Provide the [x, y] coordinate of the cell's center where the given text is located.  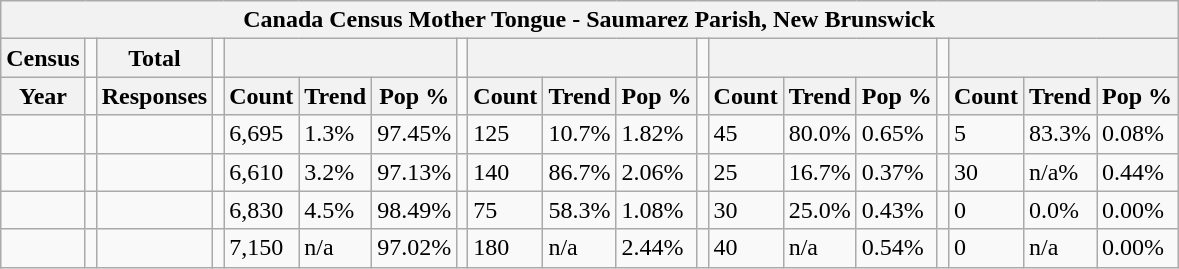
0.54% [896, 248]
Responses [154, 96]
45 [746, 134]
97.13% [414, 172]
6,695 [262, 134]
1.3% [336, 134]
Year [43, 96]
0.37% [896, 172]
Total [154, 58]
0.43% [896, 210]
4.5% [336, 210]
2.44% [656, 248]
25.0% [820, 210]
1.08% [656, 210]
5 [986, 134]
16.7% [820, 172]
80.0% [820, 134]
0.65% [896, 134]
25 [746, 172]
97.02% [414, 248]
n/a% [1060, 172]
Census [43, 58]
3.2% [336, 172]
6,830 [262, 210]
83.3% [1060, 134]
180 [506, 248]
6,610 [262, 172]
140 [506, 172]
97.45% [414, 134]
2.06% [656, 172]
58.3% [580, 210]
0.44% [1136, 172]
125 [506, 134]
10.7% [580, 134]
0.08% [1136, 134]
86.7% [580, 172]
Canada Census Mother Tongue - Saumarez Parish, New Brunswick [590, 20]
98.49% [414, 210]
0.0% [1060, 210]
75 [506, 210]
7,150 [262, 248]
1.82% [656, 134]
40 [746, 248]
